Pinpoint the cell where the given text exists, returning its (X, Y) midpoint coordinate. 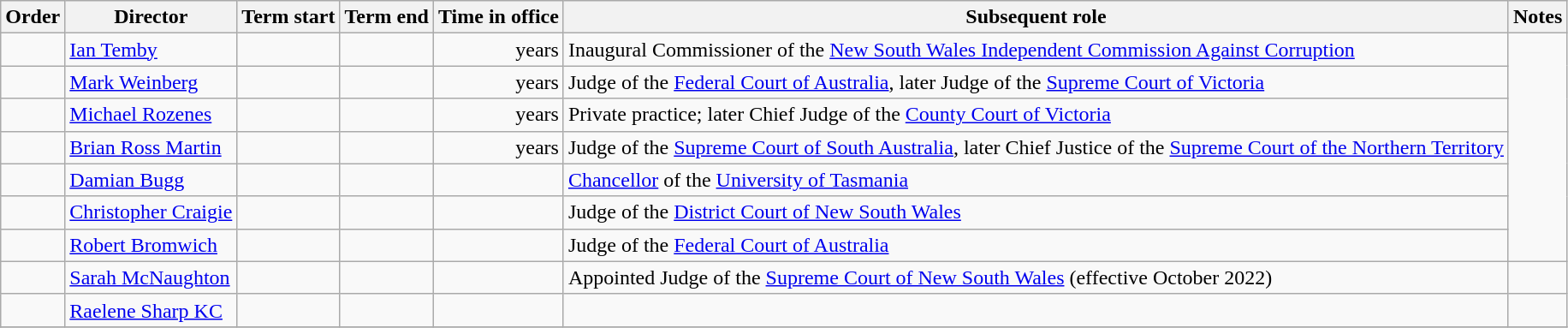
Ian Temby (151, 50)
Director (151, 17)
Private practice; later Chief Judge of the County Court of Victoria (1036, 115)
Michael Rozenes (151, 115)
Term end (387, 17)
Appointed Judge of the Supreme Court of New South Wales (effective October 2022) (1036, 277)
Term start (288, 17)
Inaugural Commissioner of the New South Wales Independent Commission Against Corruption (1036, 50)
Damian Bugg (151, 180)
Notes (1537, 17)
Judge of the Federal Court of Australia, later Judge of the Supreme Court of Victoria (1036, 82)
Mark Weinberg (151, 82)
Subsequent role (1036, 17)
Judge of the District Court of New South Wales (1036, 212)
Judge of the Federal Court of Australia (1036, 245)
Sarah McNaughton (151, 277)
Time in office (498, 17)
Christopher Craigie (151, 212)
Raelene Sharp KC (151, 310)
Robert Bromwich (151, 245)
Judge of the Supreme Court of South Australia, later Chief Justice of the Supreme Court of the Northern Territory (1036, 147)
Order (33, 17)
Brian Ross Martin (151, 147)
Chancellor of the University of Tasmania (1036, 180)
